Identify which cell holds the provided text, then report its (x, y) central coordinate. 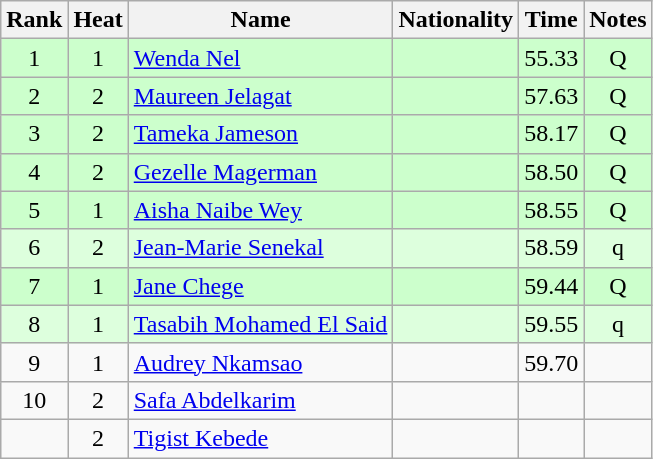
58.50 (552, 172)
8 (34, 324)
7 (34, 286)
Jean-Marie Senekal (260, 248)
59.55 (552, 324)
9 (34, 362)
Safa Abdelkarim (260, 400)
Tigist Kebede (260, 438)
Tameka Jameson (260, 134)
58.17 (552, 134)
Nationality (456, 20)
58.59 (552, 248)
Maureen Jelagat (260, 96)
58.55 (552, 210)
Aisha Naibe Wey (260, 210)
10 (34, 400)
Rank (34, 20)
3 (34, 134)
Tasabih Mohamed El Said (260, 324)
Wenda Nel (260, 58)
59.44 (552, 286)
Time (552, 20)
Notes (618, 20)
Heat (98, 20)
55.33 (552, 58)
5 (34, 210)
Jane Chege (260, 286)
Audrey Nkamsao (260, 362)
Gezelle Magerman (260, 172)
59.70 (552, 362)
57.63 (552, 96)
Name (260, 20)
6 (34, 248)
4 (34, 172)
